From the cell containing the given text, extract its center point as (x, y) coordinate. 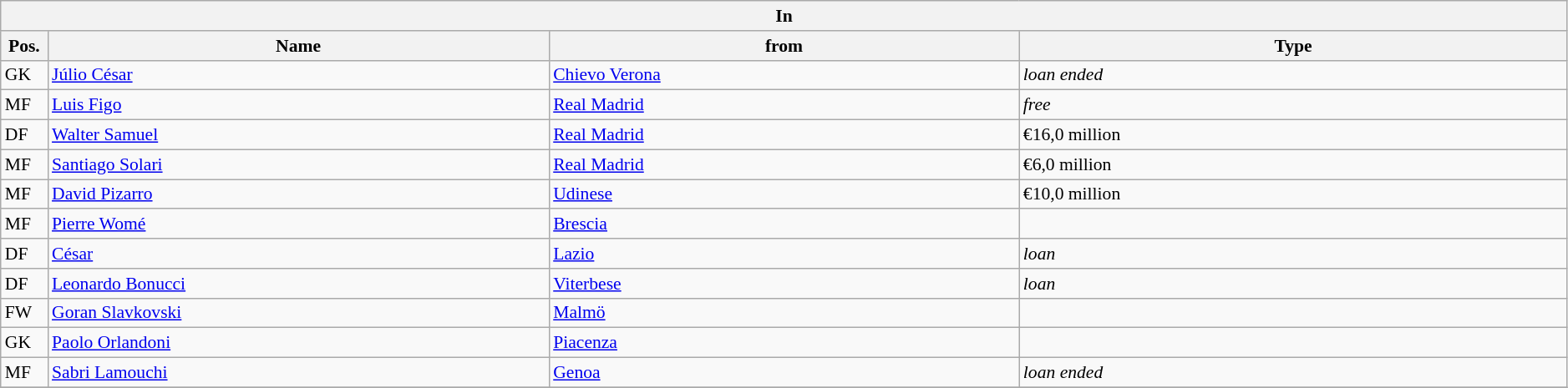
€10,0 million (1293, 194)
Sabri Lamouchi (298, 373)
Luis Figo (298, 105)
Malmö (784, 313)
free (1293, 105)
Brescia (784, 224)
David Pizarro (298, 194)
from (784, 46)
Leonardo Bonucci (298, 284)
Genoa (784, 373)
Júlio César (298, 75)
€16,0 million (1293, 135)
Goran Slavkovski (298, 313)
Chievo Verona (784, 75)
In (784, 16)
Name (298, 46)
FW (24, 313)
César (298, 254)
Santiago Solari (298, 164)
Lazio (784, 254)
Piacenza (784, 343)
Type (1293, 46)
Pierre Womé (298, 224)
Pos. (24, 46)
€6,0 million (1293, 164)
Udinese (784, 194)
Viterbese (784, 284)
Walter Samuel (298, 135)
Paolo Orlandoni (298, 343)
